Extract the (X, Y) coordinate from the center of the cell holding the provided text.  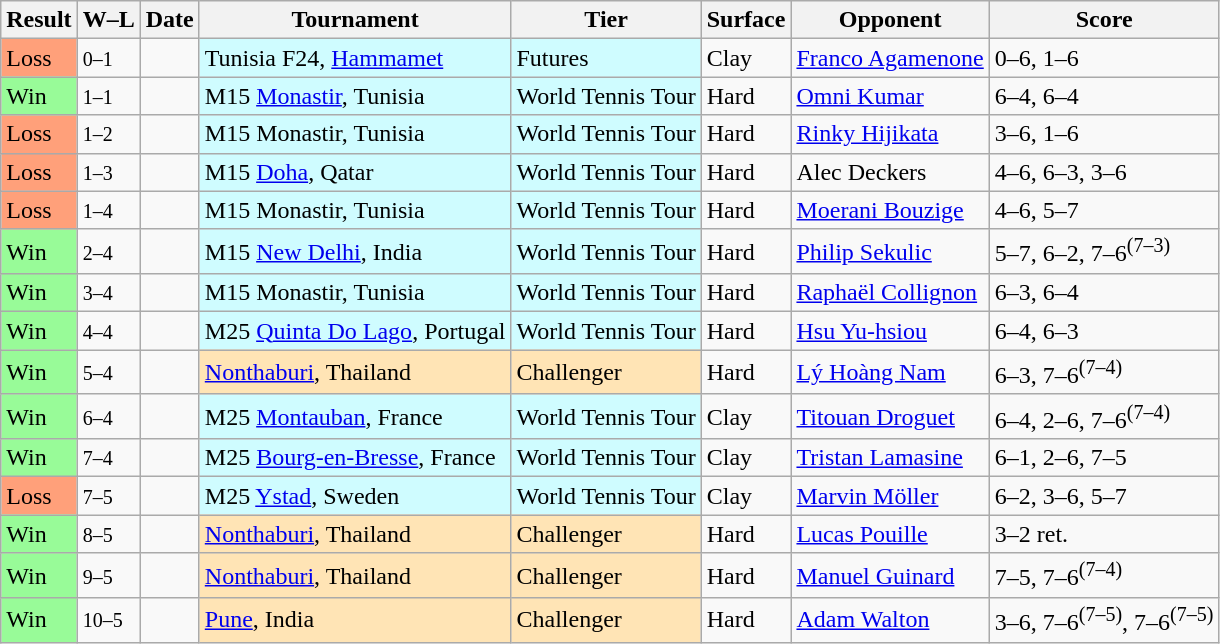
Lucas Pouille (890, 534)
7–5, 7–6(7–4) (1104, 576)
M25 Quinta Do Lago, Portugal (355, 331)
Futures (606, 58)
M15 Doha, Qatar (355, 172)
6–4, 2–6, 7–6(7–4) (1104, 416)
Hsu Yu-hsiou (890, 331)
4–6, 6–3, 3–6 (1104, 172)
Result (39, 20)
Tunisia F24, Hammamet (355, 58)
0–6, 1–6 (1104, 58)
Adam Walton (890, 620)
6–2, 3–6, 5–7 (1104, 496)
Date (170, 20)
Marvin Möller (890, 496)
1–1 (108, 96)
5–4 (108, 372)
9–5 (108, 576)
3–4 (108, 293)
Raphaël Collignon (890, 293)
W–L (108, 20)
M25 Montauban, France (355, 416)
10–5 (108, 620)
Pune, India (355, 620)
M15 New Delhi, India (355, 252)
6–3, 6–4 (1104, 293)
Moerani Bouzige (890, 210)
4–4 (108, 331)
Tournament (355, 20)
Tristan Lamasine (890, 458)
3–6, 1–6 (1104, 134)
2–4 (108, 252)
1–3 (108, 172)
5–7, 6–2, 7–6(7–3) (1104, 252)
Franco Agamenone (890, 58)
Manuel Guinard (890, 576)
6–4, 6–3 (1104, 331)
Score (1104, 20)
3–6, 7–6(7–5), 7–6(7–5) (1104, 620)
1–2 (108, 134)
Philip Sekulic (890, 252)
6–3, 7–6(7–4) (1104, 372)
4–6, 5–7 (1104, 210)
Titouan Droguet (890, 416)
Tier (606, 20)
6–4, 6–4 (1104, 96)
M25 Ystad, Sweden (355, 496)
Lý Hoàng Nam (890, 372)
Surface (746, 20)
7–4 (108, 458)
6–4 (108, 416)
Omni Kumar (890, 96)
3–2 ret. (1104, 534)
M25 Bourg-en-Bresse, France (355, 458)
6–1, 2–6, 7–5 (1104, 458)
1–4 (108, 210)
Opponent (890, 20)
8–5 (108, 534)
7–5 (108, 496)
0–1 (108, 58)
Alec Deckers (890, 172)
Rinky Hijikata (890, 134)
